Provide the [x, y] coordinate of the cell's center where the given text is located.  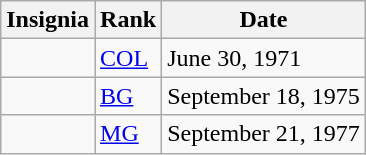
Insignia [48, 20]
COL [128, 58]
September 18, 1975 [264, 96]
Rank [128, 20]
September 21, 1977 [264, 134]
Date [264, 20]
MG [128, 134]
BG [128, 96]
June 30, 1971 [264, 58]
